Return the (X, Y) coordinate for the center point of the cell that contains the specified text.  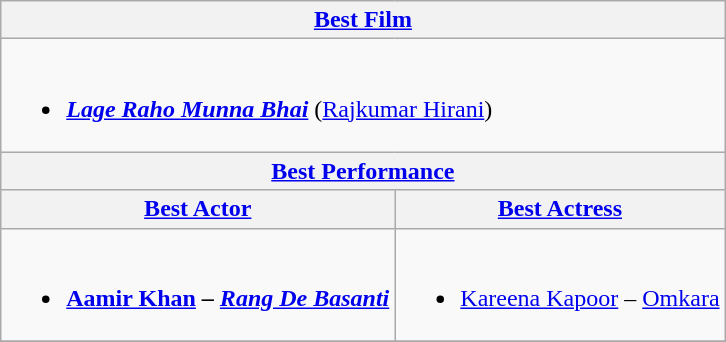
Kareena Kapoor – Omkara (560, 284)
Aamir Khan – Rang De Basanti (198, 284)
Best Film (363, 20)
Lage Raho Munna Bhai (Rajkumar Hirani) (363, 96)
Best Actress (560, 209)
Best Actor (198, 209)
Best Performance (363, 171)
